Return (x, y) of the center of cell containing provided text 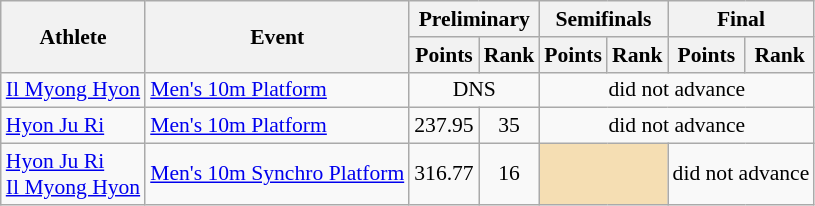
Hyon Ju Ri (73, 126)
Final (742, 19)
35 (510, 126)
DNS (474, 90)
237.95 (444, 126)
Semifinals (603, 19)
Preliminary (474, 19)
Hyon Ju RiIl Myong Hyon (73, 174)
316.77 (444, 174)
Il Myong Hyon (73, 90)
Event (277, 36)
Men's 10m Synchro Platform (277, 174)
Athlete (73, 36)
16 (510, 174)
